Provide the [X, Y] coordinate of the cell's center where the given text is located.  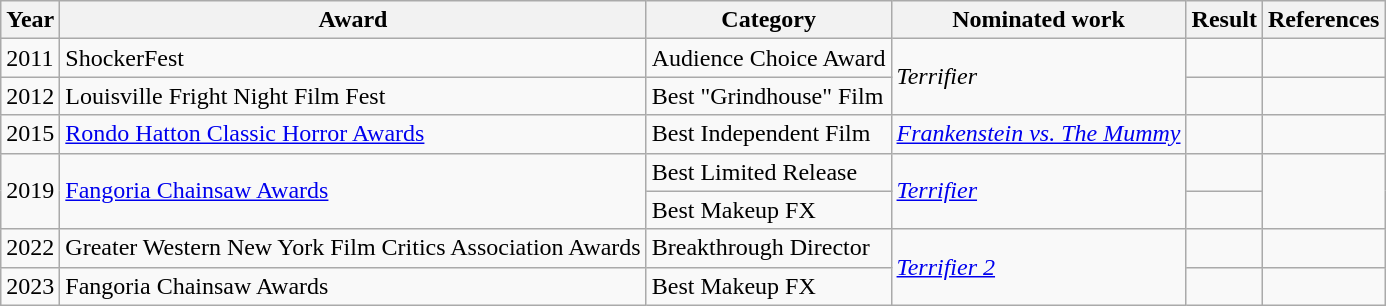
ShockerFest [353, 58]
2012 [30, 96]
2022 [30, 248]
2015 [30, 134]
Category [768, 20]
Breakthrough Director [768, 248]
Nominated work [1038, 20]
2023 [30, 286]
Louisville Fright Night Film Fest [353, 96]
Audience Choice Award [768, 58]
Year [30, 20]
Result [1224, 20]
References [1324, 20]
Best Independent Film [768, 134]
Rondo Hatton Classic Horror Awards [353, 134]
Terrifier 2 [1038, 267]
2019 [30, 191]
2011 [30, 58]
Best "Grindhouse" Film [768, 96]
Award [353, 20]
Greater Western New York Film Critics Association Awards [353, 248]
Frankenstein vs. The Mummy [1038, 134]
Best Limited Release [768, 172]
